Find where the given text appears and provide that cell's center as (X, Y) coordinate. 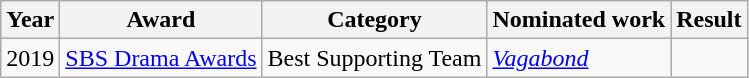
Result (709, 20)
2019 (30, 58)
Year (30, 20)
Category (374, 20)
Vagabond (579, 58)
Nominated work (579, 20)
SBS Drama Awards (161, 58)
Award (161, 20)
Best Supporting Team (374, 58)
